For the text-containing cell, return its midpoint in (X, Y) coordinate format. 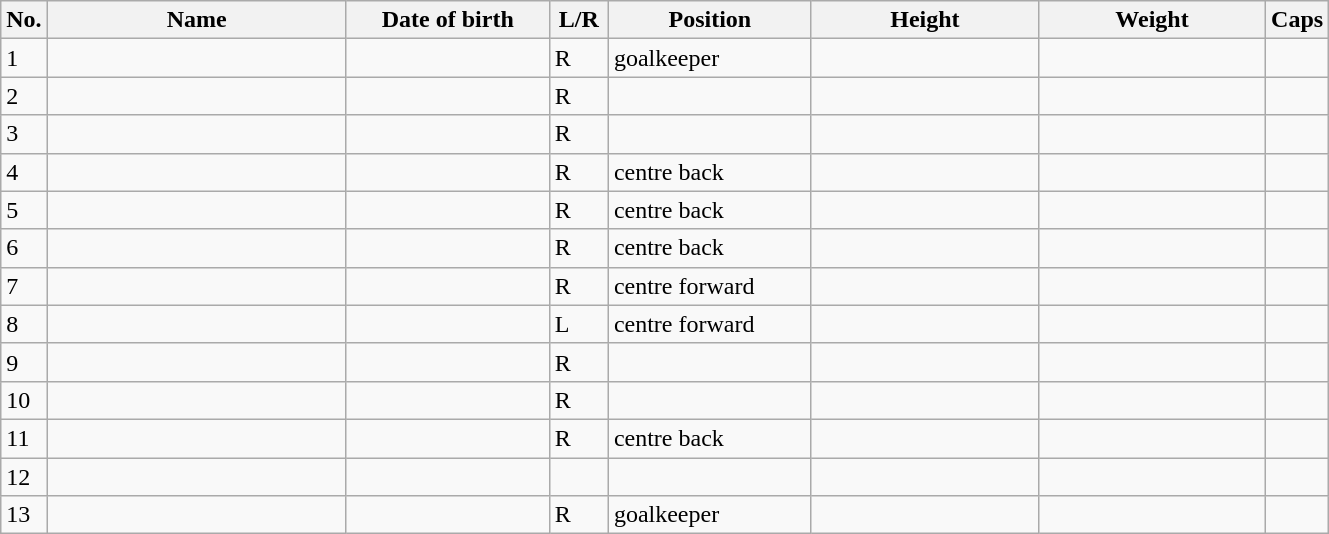
4 (24, 172)
8 (24, 324)
1 (24, 58)
12 (24, 477)
L (578, 324)
Weight (1152, 20)
Position (710, 20)
9 (24, 362)
No. (24, 20)
10 (24, 400)
6 (24, 248)
2 (24, 96)
L/R (578, 20)
7 (24, 286)
Name (196, 20)
5 (24, 210)
3 (24, 134)
13 (24, 515)
Date of birth (448, 20)
Height (924, 20)
Caps (1298, 20)
11 (24, 438)
